Scan for the cell matching the given text and deliver its [X, Y] coordinate at center. 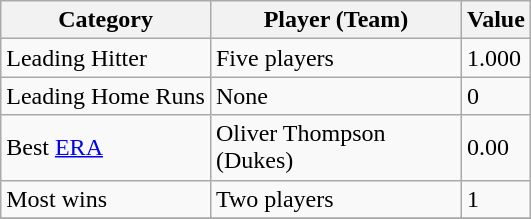
Player (Team) [336, 20]
1 [496, 199]
Oliver Thompson (Dukes) [336, 148]
Leading Hitter [106, 58]
Two players [336, 199]
None [336, 96]
Value [496, 20]
Leading Home Runs [106, 96]
Best ERA [106, 148]
0 [496, 96]
Most wins [106, 199]
Five players [336, 58]
0.00 [496, 148]
Category [106, 20]
1.000 [496, 58]
